Search for the cell housing the specified text and yield its [x, y] center coordinate. 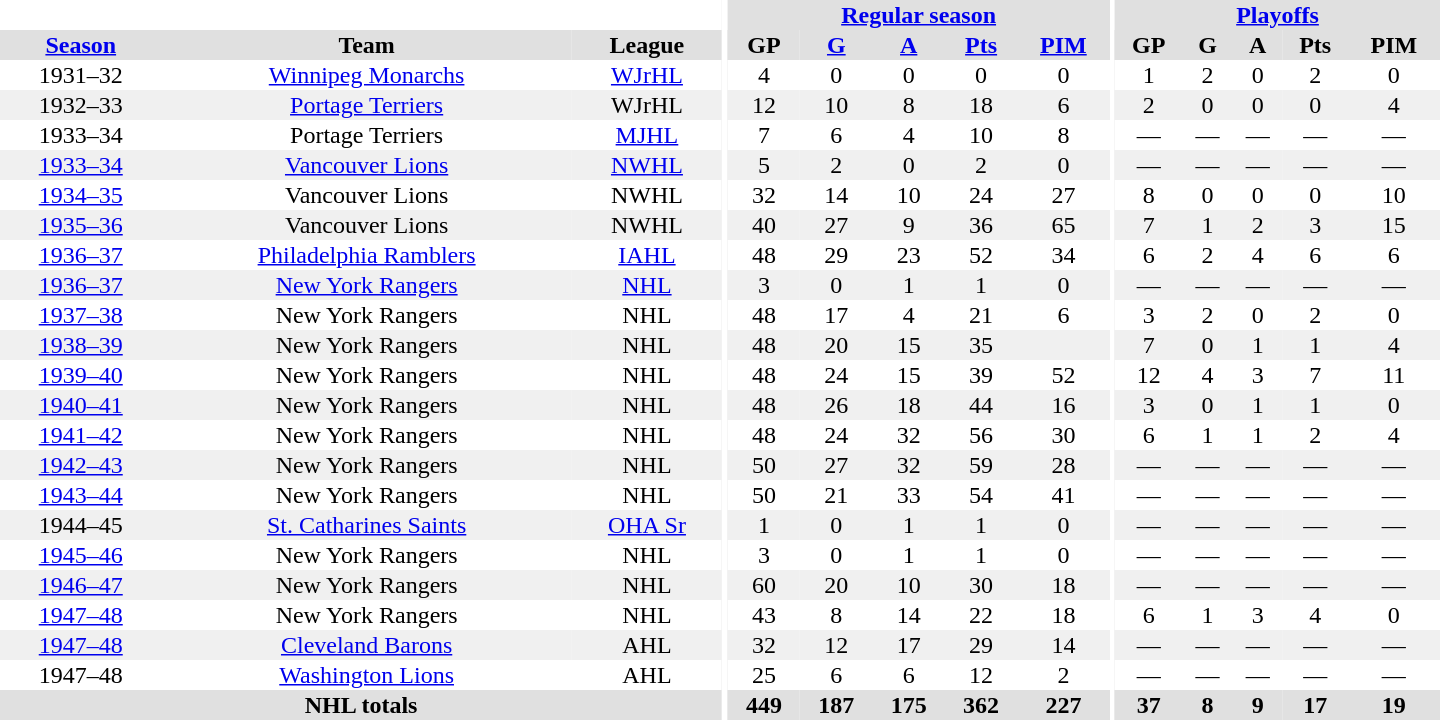
11 [1394, 375]
Washington Lions [367, 675]
54 [981, 495]
187 [836, 705]
26 [836, 405]
25 [764, 675]
Regular season [919, 15]
33 [909, 495]
37 [1148, 705]
Philadelphia Ramblers [367, 255]
Cleveland Barons [367, 645]
Team [367, 45]
OHA Sr [647, 525]
16 [1063, 405]
1935–36 [81, 225]
1931–32 [81, 75]
1938–39 [81, 345]
Season [81, 45]
449 [764, 705]
5 [764, 165]
1934–35 [81, 195]
1945–46 [81, 555]
1937–38 [81, 315]
1943–44 [81, 495]
35 [981, 345]
Winnipeg Monarchs [367, 75]
34 [1063, 255]
28 [1063, 465]
41 [1063, 495]
23 [909, 255]
NHL totals [361, 705]
1939–40 [81, 375]
1944–45 [81, 525]
60 [764, 585]
1946–47 [81, 585]
175 [909, 705]
1940–41 [81, 405]
43 [764, 615]
362 [981, 705]
St. Catharines Saints [367, 525]
Playoffs [1278, 15]
56 [981, 435]
League [647, 45]
39 [981, 375]
IAHL [647, 255]
36 [981, 225]
1942–43 [81, 465]
19 [1394, 705]
227 [1063, 705]
1941–42 [81, 435]
59 [981, 465]
65 [1063, 225]
22 [981, 615]
40 [764, 225]
MJHL [647, 135]
44 [981, 405]
1932–33 [81, 105]
